Detect which cell encompasses the target text, then output its [x, y] center coordinate. 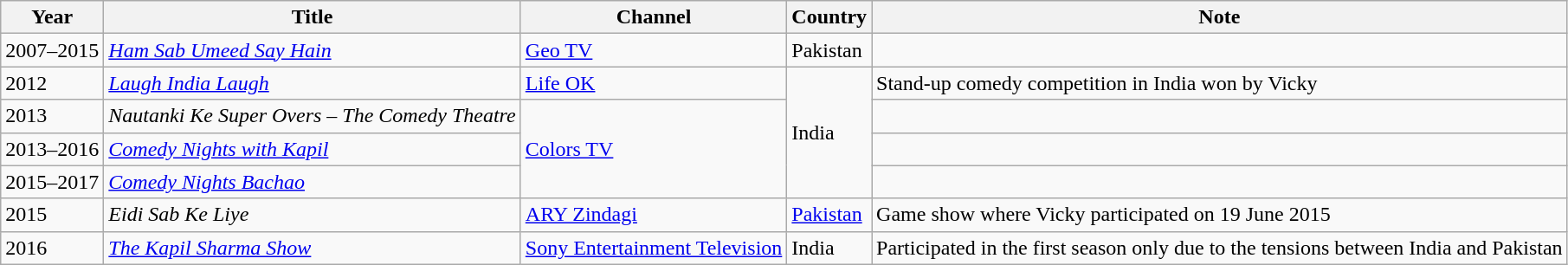
2013–2016 [52, 149]
ARY Zindagi [654, 215]
2015 [52, 215]
Note [1220, 17]
2016 [52, 248]
Colors TV [654, 149]
Comedy Nights Bachao [312, 182]
Title [312, 17]
Ham Sab Umeed Say Hain [312, 50]
Eidi Sab Ke Liye [312, 215]
Laugh India Laugh [312, 83]
Country [829, 17]
Nautanki Ke Super Overs – The Comedy Theatre [312, 116]
2012 [52, 83]
The Kapil Sharma Show [312, 248]
Comedy Nights with Kapil [312, 149]
Year [52, 17]
Game show where Vicky participated on 19 June 2015 [1220, 215]
Participated in the first season only due to the tensions between India and Pakistan [1220, 248]
Geo TV [654, 50]
2007–2015 [52, 50]
Stand-up comedy competition in India won by Vicky [1220, 83]
Life OK [654, 83]
2015–2017 [52, 182]
2013 [52, 116]
Channel [654, 17]
Sony Entertainment Television [654, 248]
